Determine the (x, y) coordinate at the center of the cell enclosing the given text.  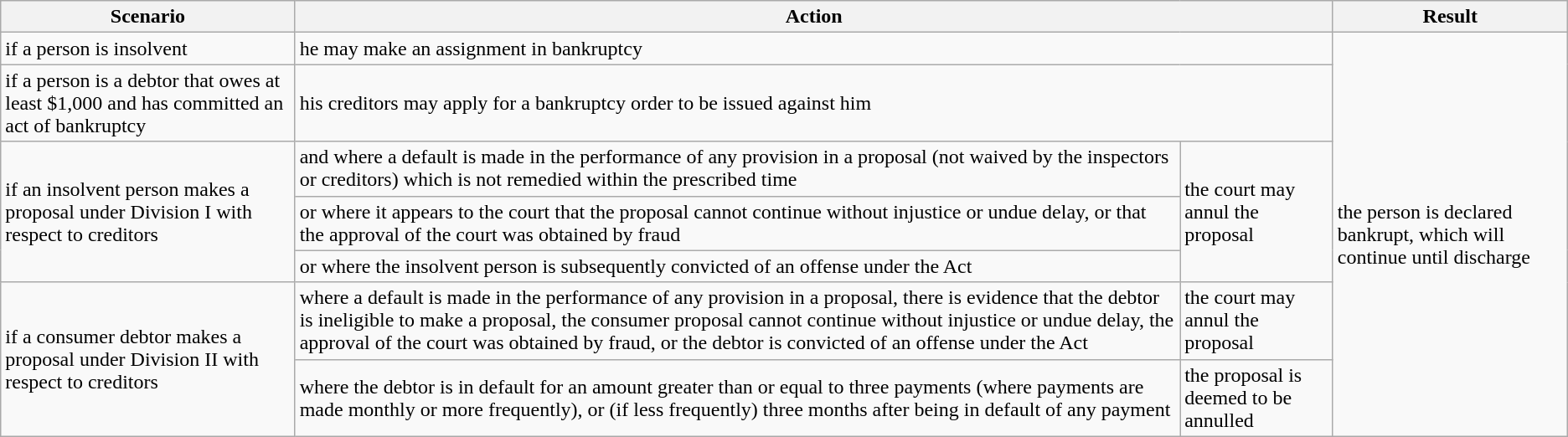
Scenario (147, 17)
the proposal is deemed to be annulled (1256, 398)
or where the insolvent person is subsequently convicted of an offense under the Act (737, 266)
he may make an assignment in bankruptcy (814, 49)
if an insolvent person makes a proposal under Division I with respect to creditors (147, 212)
if a person is a debtor that owes at least $1,000 and has committed an act of bankruptcy (147, 103)
if a consumer debtor makes a proposal under Division II with respect to creditors (147, 359)
if a person is insolvent (147, 49)
the person is declared bankrupt, which will continue until discharge (1450, 234)
Action (814, 17)
Result (1450, 17)
his creditors may apply for a bankruptcy order to be issued against him (814, 103)
